Pinpoint the cell where the given text exists, returning its (x, y) midpoint coordinate. 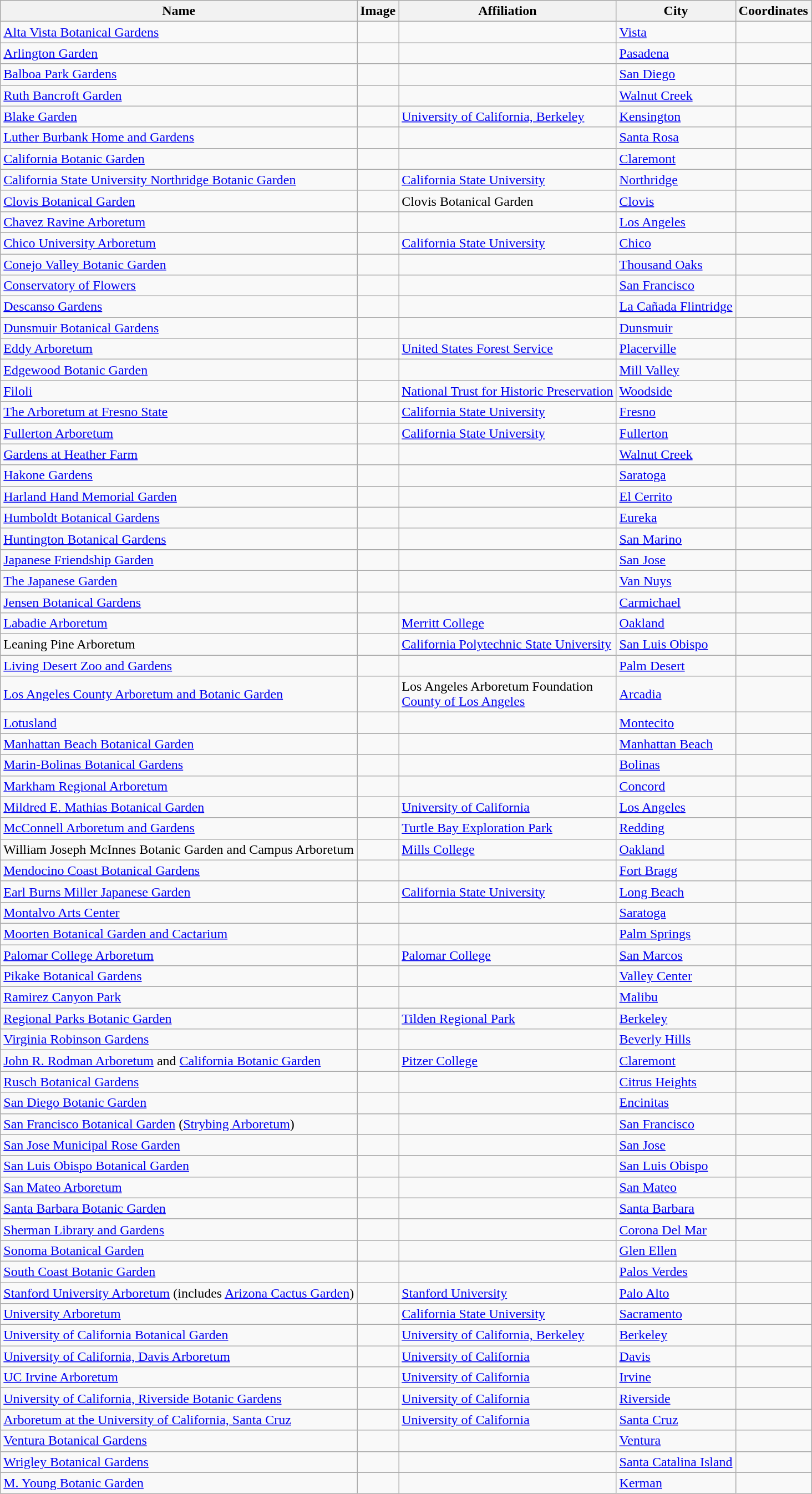
Beverly Hills (676, 1040)
Regional Parks Botanic Garden (179, 1019)
California Botanic Garden (179, 159)
Pitzer College (507, 1061)
California State University Northridge Botanic Garden (179, 180)
San Marino (676, 539)
San Diego (676, 74)
Palos Verdes (676, 1272)
Redding (676, 828)
Pasadena (676, 53)
Fullerton (676, 433)
Carmichael (676, 602)
Ruth Bancroft Garden (179, 95)
Earl Burns Miller Japanese Garden (179, 892)
Humboldt Botanical Gardens (179, 518)
Mills College (507, 849)
Affiliation (507, 11)
Dunsmuir Botanical Gardens (179, 328)
Image (378, 11)
Descanso Gardens (179, 307)
Citrus Heights (676, 1082)
Balboa Park Gardens (179, 74)
Eureka (676, 518)
Ventura (676, 1441)
Vista (676, 32)
El Cerrito (676, 497)
Jensen Botanical Gardens (179, 602)
Huntington Botanical Gardens (179, 539)
Moorten Botanical Garden and Cactarium (179, 934)
California Polytechnic State University (507, 645)
Thousand Oaks (676, 265)
Gardens at Heather Farm (179, 454)
Eddy Arboretum (179, 349)
Coordinates (773, 11)
Conejo Valley Botanic Garden (179, 265)
San Marcos (676, 955)
National Trust for Historic Preservation (507, 391)
Malibu (676, 997)
McConnell Arboretum and Gardens (179, 828)
Irvine (676, 1377)
Santa Barbara (676, 1208)
Long Beach (676, 892)
Clovis (676, 201)
City (676, 11)
UC Irvine Arboretum (179, 1377)
University of California, Davis Arboretum (179, 1356)
Sonoma Botanical Garden (179, 1250)
Santa Catalina Island (676, 1462)
San Diego Botanic Garden (179, 1103)
Markham Regional Arboretum (179, 786)
Labadie Arboretum (179, 624)
Dunsmuir (676, 328)
Arboretum at the University of California, Santa Cruz (179, 1420)
Placerville (676, 349)
Leaning Pine Arboretum (179, 645)
Marin-Bolinas Botanical Gardens (179, 765)
United States Forest Service (507, 349)
Fort Bragg (676, 870)
Chavez Ravine Arboretum (179, 222)
University of California, Riverside Botanic Gardens (179, 1399)
Rusch Botanical Gardens (179, 1082)
Kerman (676, 1483)
Mill Valley (676, 370)
Santa Cruz (676, 1420)
Ramirez Canyon Park (179, 997)
Glen Ellen (676, 1250)
Riverside (676, 1399)
Arlington Garden (179, 53)
Chico University Arboretum (179, 243)
Palo Alto (676, 1293)
The Japanese Garden (179, 581)
Tilden Regional Park (507, 1019)
San Francisco Botanical Garden (Strybing Arboretum) (179, 1124)
Lotusland (179, 723)
South Coast Botanic Garden (179, 1272)
Alta Vista Botanical Gardens (179, 32)
Santa Barbara Botanic Garden (179, 1208)
Japanese Friendship Garden (179, 560)
San Jose Municipal Rose Garden (179, 1145)
Stanford University Arboretum (includes Arizona Cactus Garden) (179, 1293)
Filoli (179, 391)
John R. Rodman Arboretum and California Botanic Garden (179, 1061)
Mildred E. Mathias Botanical Garden (179, 807)
San Mateo (676, 1187)
Harland Hand Memorial Garden (179, 497)
Woodside (676, 391)
San Mateo Arboretum (179, 1187)
Santa Rosa (676, 138)
The Arboretum at Fresno State (179, 412)
University of California Botanical Garden (179, 1335)
Manhattan Beach Botanical Garden (179, 744)
William Joseph McInnes Botanic Garden and Campus Arboretum (179, 849)
Los Angeles County Arboretum and Botanic Garden (179, 695)
Merritt College (507, 624)
Sacramento (676, 1314)
Fresno (676, 412)
Montecito (676, 723)
Wrigley Botanical Gardens (179, 1462)
Van Nuys (676, 581)
Mendocino Coast Botanical Gardens (179, 870)
Palm Desert (676, 666)
Corona Del Mar (676, 1229)
Northridge (676, 180)
Manhattan Beach (676, 744)
Los Angeles Arboretum FoundationCounty of Los Angeles (507, 695)
San Luis Obispo Botanical Garden (179, 1166)
Name (179, 11)
Turtle Bay Exploration Park (507, 828)
Concord (676, 786)
Palomar College (507, 955)
Conservatory of Flowers (179, 286)
Kensington (676, 117)
Valley Center (676, 976)
Encinitas (676, 1103)
Bolinas (676, 765)
Arcadia (676, 695)
M. Young Botanic Garden (179, 1483)
Stanford University (507, 1293)
Edgewood Botanic Garden (179, 370)
Virginia Robinson Gardens (179, 1040)
Sherman Library and Gardens (179, 1229)
Chico (676, 243)
Pikake Botanical Gardens (179, 976)
Palomar College Arboretum (179, 955)
Living Desert Zoo and Gardens (179, 666)
Luther Burbank Home and Gardens (179, 138)
Hakone Gardens (179, 475)
Palm Springs (676, 934)
La Cañada Flintridge (676, 307)
Blake Garden (179, 117)
Montalvo Arts Center (179, 913)
Davis (676, 1356)
Ventura Botanical Gardens (179, 1441)
University Arboretum (179, 1314)
Fullerton Arboretum (179, 433)
